Determine the (X, Y) coordinate at the center of the cell enclosing the given text.  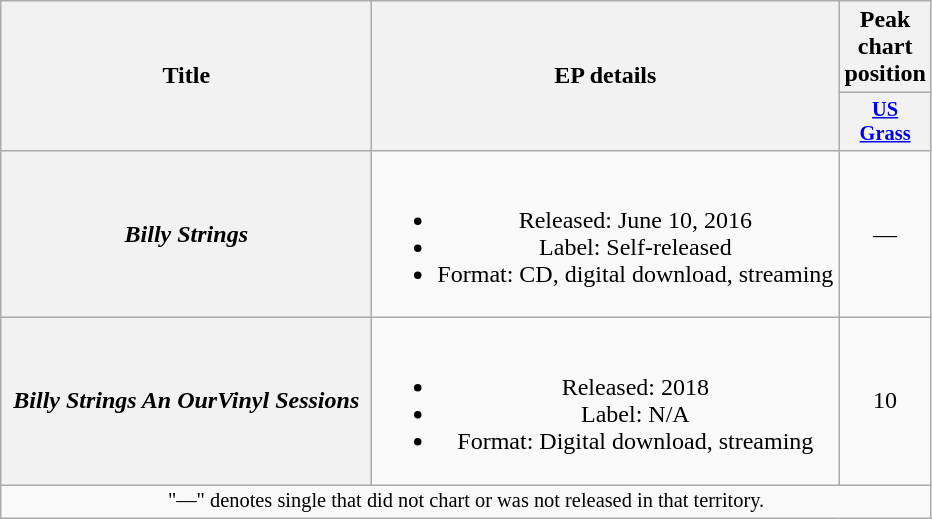
EP details (606, 76)
"—" denotes single that did not chart or was not released in that territory. (466, 502)
USGrass (885, 122)
Billy Strings (186, 234)
Released: June 10, 2016Label: Self-releasedFormat: CD, digital download, streaming (606, 234)
Peak chart position (885, 47)
10 (885, 402)
— (885, 234)
Released: 2018Label: N/AFormat: Digital download, streaming (606, 402)
Billy Strings An OurVinyl Sessions (186, 402)
Title (186, 76)
